Detect which cell encompasses the target text, then output its (x, y) center coordinate. 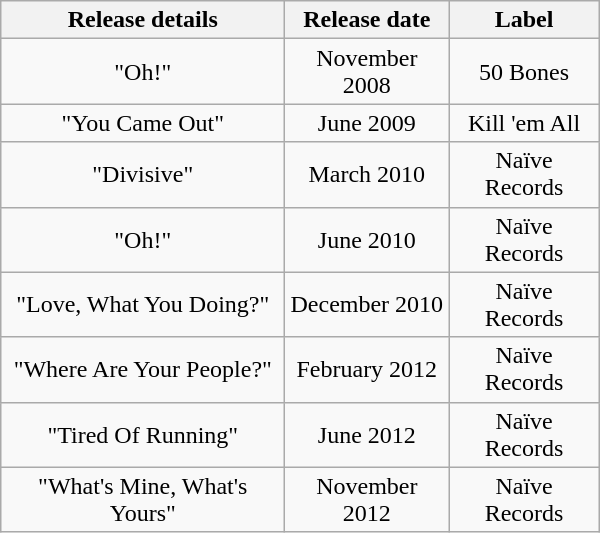
February 2012 (367, 370)
"Love, What You Doing?" (143, 304)
November 2008 (367, 72)
"Tired Of Running" (143, 434)
March 2010 (367, 174)
"You Came Out" (143, 123)
June 2012 (367, 434)
Release date (367, 20)
"What's Mine, What's Yours" (143, 500)
Release details (143, 20)
December 2010 (367, 304)
November 2012 (367, 500)
Kill 'em All (524, 123)
June 2010 (367, 240)
"Where Are Your People?" (143, 370)
June 2009 (367, 123)
50 Bones (524, 72)
Label (524, 20)
"Divisive" (143, 174)
